Detect which cell encompasses the target text, then output its (x, y) center coordinate. 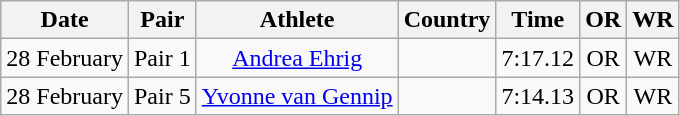
Time (538, 20)
Pair 1 (162, 58)
7:17.12 (538, 58)
Country (447, 20)
Pair (162, 20)
Pair 5 (162, 96)
Yvonne van Gennip (297, 96)
7:14.13 (538, 96)
Date (65, 20)
Andrea Ehrig (297, 58)
Athlete (297, 20)
